Return [x, y] of the center of cell containing provided text 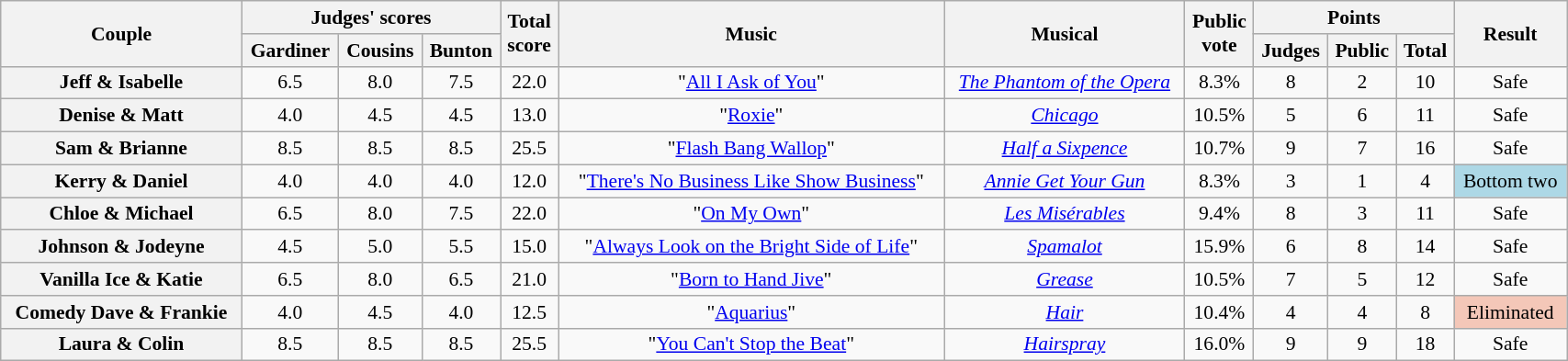
Eliminated [1510, 312]
2 [1361, 83]
15.9% [1220, 247]
Cousins [380, 51]
Gardiner [290, 51]
Chloe & Michael [121, 214]
13.0 [529, 116]
Annie Get Your Gun [1065, 181]
Hairspray [1065, 344]
Bunton [461, 51]
Sam & Brianne [121, 149]
16.0% [1220, 344]
Kerry & Daniel [121, 181]
Couple [121, 33]
Public [1361, 51]
Judges' scores [371, 17]
Les Misérables [1065, 214]
Musical [1065, 33]
"Roxie" [751, 116]
Bottom two [1510, 181]
10.7% [1220, 149]
18 [1425, 344]
Jeff & Isabelle [121, 83]
10.4% [1220, 312]
"Aquarius" [751, 312]
Publicvote [1220, 33]
Chicago [1065, 116]
14 [1425, 247]
Points [1354, 17]
"All I Ask of You" [751, 83]
12 [1425, 279]
Judges [1291, 51]
Music [751, 33]
5.5 [461, 247]
"Born to Hand Jive" [751, 279]
15.0 [529, 247]
1 [1361, 181]
"You Can't Stop the Beat" [751, 344]
Comedy Dave & Frankie [121, 312]
Total [1425, 51]
"Always Look on the Bright Side of Life" [751, 247]
12.5 [529, 312]
"On My Own" [751, 214]
Vanilla Ice & Katie [121, 279]
Result [1510, 33]
12.0 [529, 181]
Laura & Colin [121, 344]
Spamalot [1065, 247]
"Flash Bang Wallop" [751, 149]
9.4% [1220, 214]
Grease [1065, 279]
The Phantom of the Opera [1065, 83]
Johnson & Jodeyne [121, 247]
Hair [1065, 312]
"There's No Business Like Show Business" [751, 181]
Denise & Matt [121, 116]
Totalscore [529, 33]
16 [1425, 149]
Half a Sixpence [1065, 149]
21.0 [529, 279]
5.0 [380, 247]
10 [1425, 83]
